Provide the [x, y] coordinate of the cell's center where the given text is located.  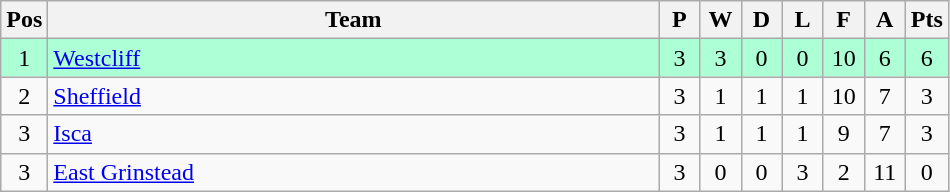
F [844, 20]
A [884, 20]
Pos [24, 20]
East Grinstead [354, 172]
Isca [354, 134]
Westcliff [354, 58]
Sheffield [354, 96]
Team [354, 20]
W [720, 20]
11 [884, 172]
D [762, 20]
9 [844, 134]
L [802, 20]
P [680, 20]
Pts [926, 20]
